Find where the given text appears and provide that cell's center as [X, Y] coordinate. 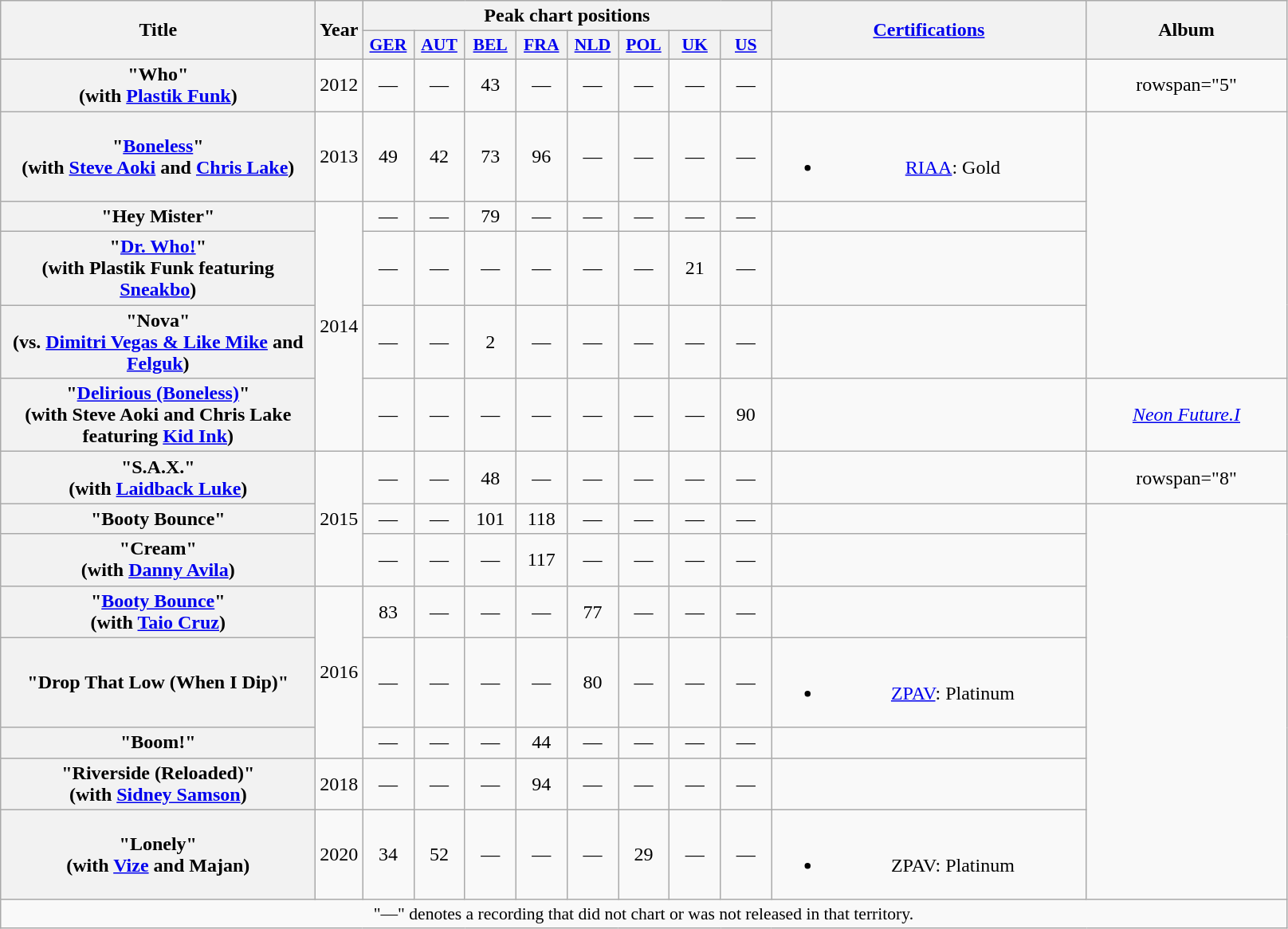
90 [746, 415]
US [746, 45]
"Booty Bounce" (with Taio Cruz) [158, 612]
"Nova" (vs. Dimitri Vegas & Like Mike and Felguk) [158, 342]
"Cream" (with Danny Avila) [158, 559]
"Boneless" (with Steve Aoki and Chris Lake) [158, 156]
2013 [340, 156]
29 [644, 854]
FRA [541, 45]
NLD [592, 45]
"Dr. Who!" (with Plastik Funk featuring Sneakbo) [158, 269]
"—" denotes a recording that did not chart or was not released in that territory. [644, 914]
"Booty Bounce" [158, 519]
43 [490, 84]
44 [541, 743]
48 [490, 478]
118 [541, 519]
"Delirious (Boneless)" (with Steve Aoki and Chris Lake featuring Kid Ink) [158, 415]
"Lonely"(with Vize and Majan) [158, 854]
RIAA: Gold [929, 156]
"Riverside (Reloaded)" (with Sidney Samson) [158, 784]
"Who" (with Plastik Funk) [158, 84]
96 [541, 156]
80 [592, 682]
2012 [340, 84]
101 [490, 519]
2020 [340, 854]
83 [388, 612]
"Boom!" [158, 743]
52 [439, 854]
34 [388, 854]
2014 [340, 327]
49 [388, 156]
Title [158, 30]
42 [439, 156]
rowspan="8" [1186, 478]
UK [695, 45]
Year [340, 30]
77 [592, 612]
2015 [340, 519]
21 [695, 269]
117 [541, 559]
BEL [490, 45]
94 [541, 784]
Album [1186, 30]
79 [490, 217]
POL [644, 45]
73 [490, 156]
GER [388, 45]
Peak chart positions [567, 16]
"Hey Mister" [158, 217]
"Drop That Low (When I Dip)" [158, 682]
"S.A.X." (with Laidback Luke) [158, 478]
2018 [340, 784]
rowspan="5" [1186, 84]
Certifications [929, 30]
2016 [340, 672]
AUT [439, 45]
2 [490, 342]
Neon Future.I [1186, 415]
